Pinpoint the cell where the given text exists, returning its [X, Y] midpoint coordinate. 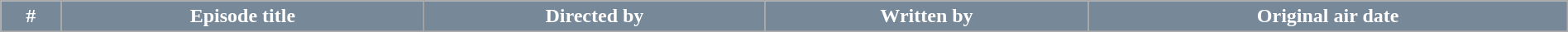
Directed by [595, 16]
Original air date [1328, 16]
# [31, 16]
Episode title [243, 16]
Written by [926, 16]
